Extract the (x, y) coordinate from the center of the cell holding the provided text.  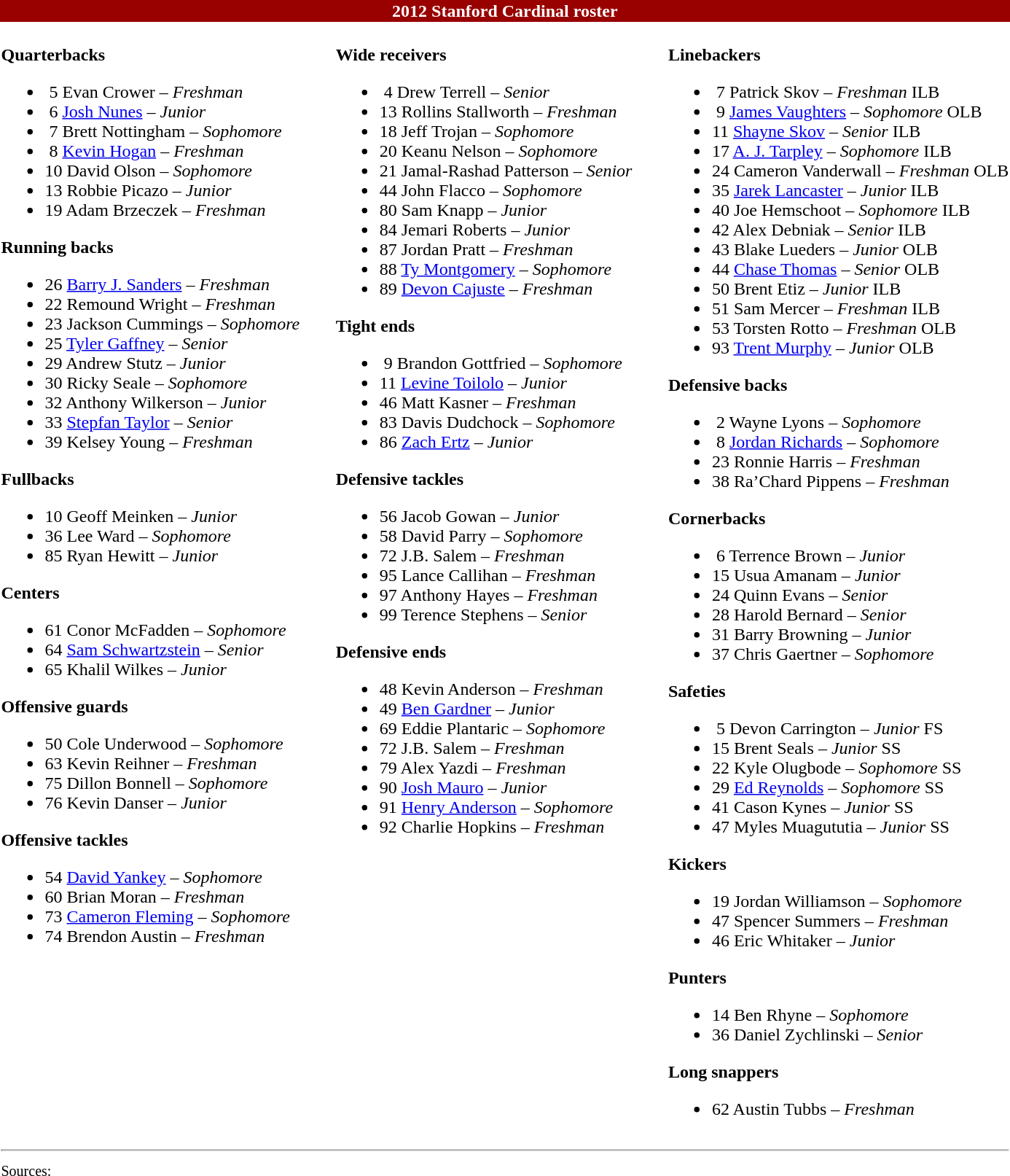
2012 Stanford Cardinal roster (505, 11)
